Find where the given text appears and provide that cell's center as [X, Y] coordinate. 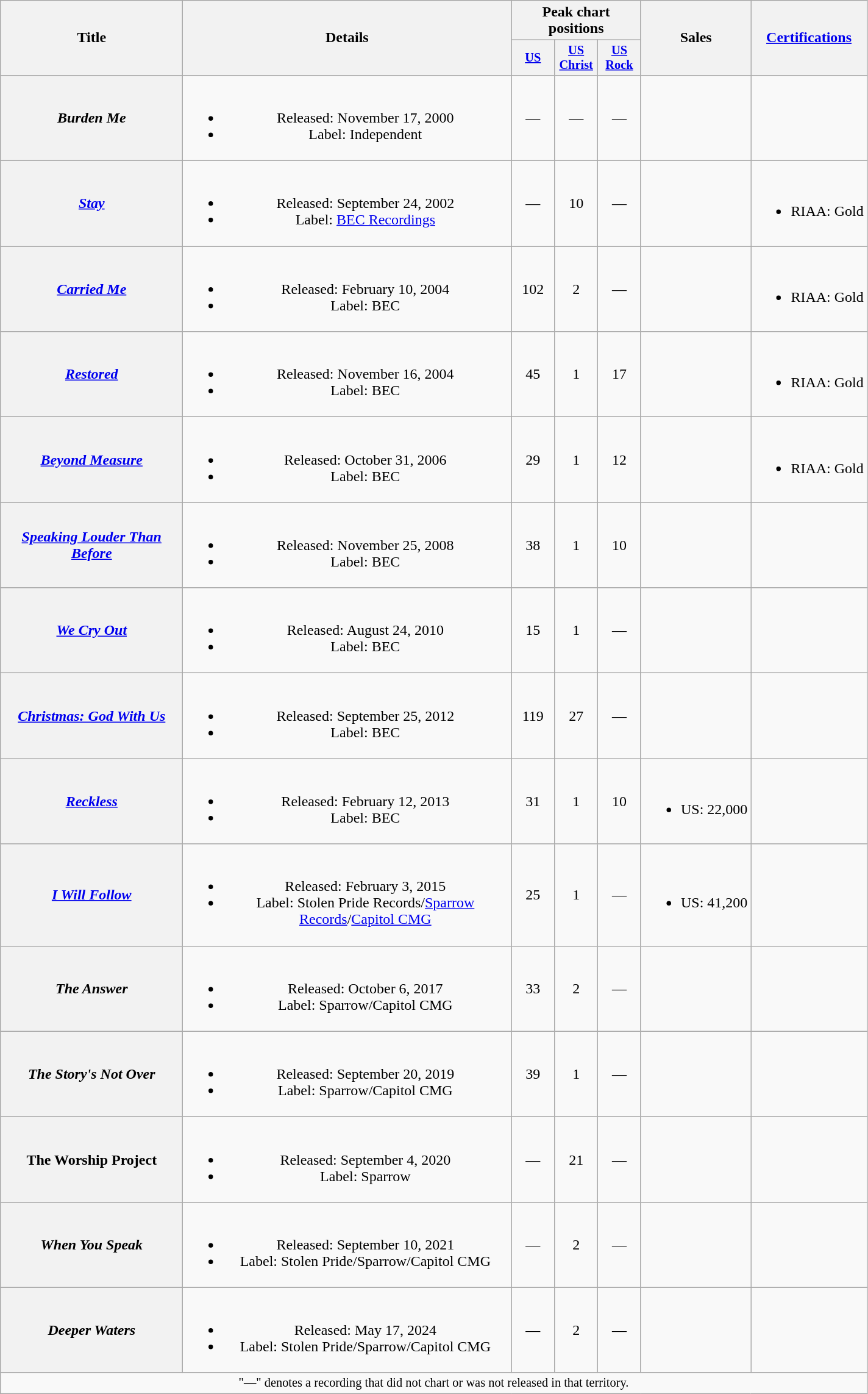
29 [533, 460]
USRock [619, 58]
The Answer [91, 988]
Released: September 4, 2020Label: Sparrow [347, 1159]
21 [577, 1159]
17 [619, 374]
US: 22,000 [695, 801]
The Worship Project [91, 1159]
Released: February 3, 2015Label: Stolen Pride Records/Sparrow Records/Capitol CMG [347, 895]
Released: September 25, 2012Label: BEC [347, 716]
Released: February 10, 2004Label: BEC [347, 289]
45 [533, 374]
31 [533, 801]
33 [533, 988]
USChrist [577, 58]
"—" denotes a recording that did not chart or was not released in that territory. [434, 1383]
102 [533, 289]
Burden Me [91, 118]
Deeper Waters [91, 1330]
119 [533, 716]
Released: February 12, 2013Label: BEC [347, 801]
Reckless [91, 801]
Sales [695, 38]
38 [533, 545]
US: 41,200 [695, 895]
Christmas: God With Us [91, 716]
US [533, 58]
I Will Follow [91, 895]
Released: November 25, 2008Label: BEC [347, 545]
Beyond Measure [91, 460]
Details [347, 38]
12 [619, 460]
We Cry Out [91, 631]
Released: September 20, 2019Label: Sparrow/Capitol CMG [347, 1074]
Released: October 6, 2017Label: Sparrow/Capitol CMG [347, 988]
The Story's Not Over [91, 1074]
Certifications [809, 38]
15 [533, 631]
27 [577, 716]
Released: May 17, 2024Label: Stolen Pride/Sparrow/Capitol CMG [347, 1330]
Released: September 24, 2002Label: BEC Recordings [347, 204]
Released: November 16, 2004Label: BEC [347, 374]
Peak chart positions [577, 21]
Released: September 10, 2021Label: Stolen Pride/Sparrow/Capitol CMG [347, 1245]
Released: November 17, 2000Label: Independent [347, 118]
Restored [91, 374]
Released: October 31, 2006Label: BEC [347, 460]
Released: August 24, 2010Label: BEC [347, 631]
39 [533, 1074]
When You Speak [91, 1245]
Stay [91, 204]
Speaking Louder Than Before [91, 545]
Title [91, 38]
Carried Me [91, 289]
25 [533, 895]
